Identify which cell holds the provided text, then report its (x, y) central coordinate. 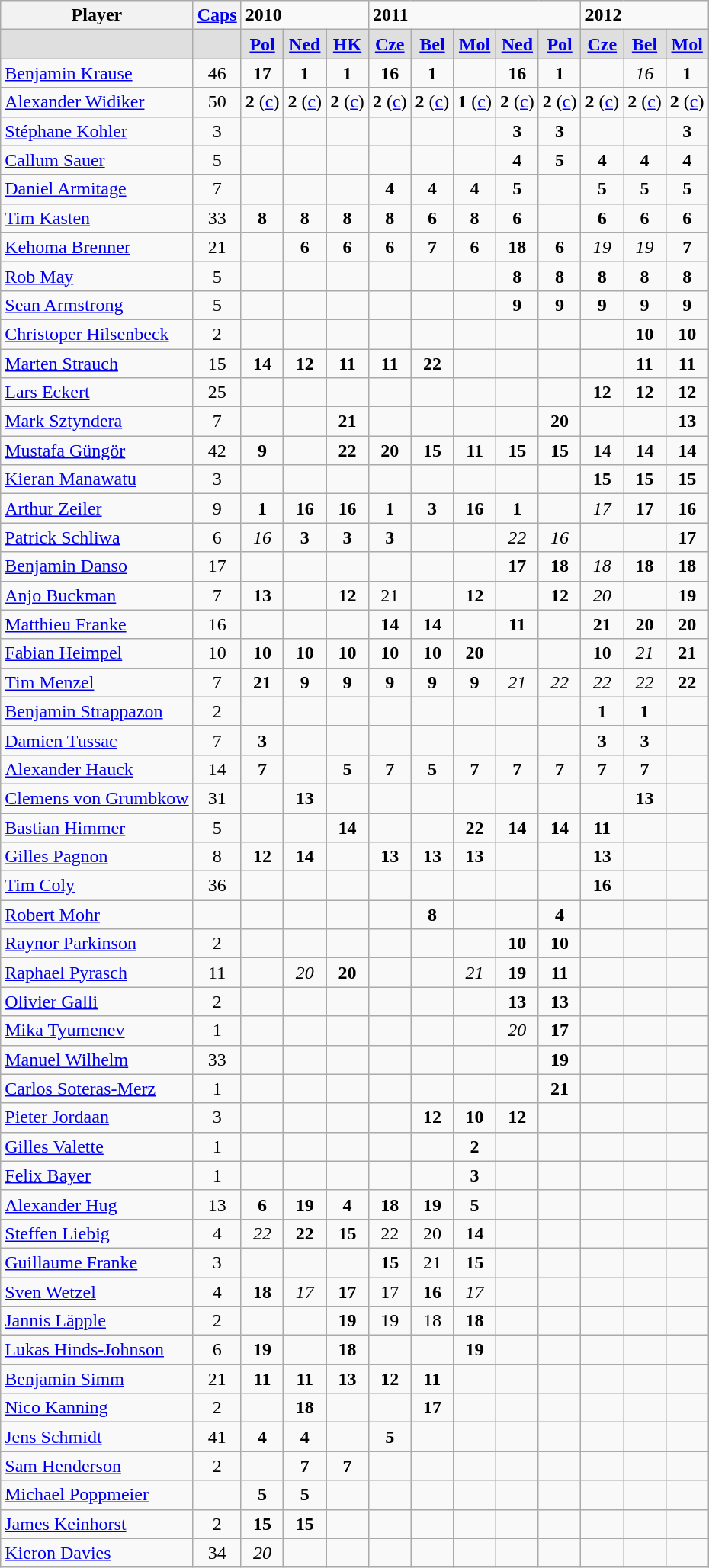
2010 (305, 15)
36 (217, 886)
Anjo Buckman (97, 595)
Patrick Schliwa (97, 537)
Jannis Läpple (97, 1321)
Mark Sztyndera (97, 422)
Stéphane Kohler (97, 131)
Matthieu Franke (97, 624)
34 (217, 1553)
Carlos Soteras-Merz (97, 1089)
Sam Henderson (97, 1466)
Raynor Parkinson (97, 944)
Robert Mohr (97, 915)
Benjamin Krause (97, 73)
Raphael Pyrasch (97, 973)
Daniel Armitage (97, 189)
41 (217, 1437)
1 (c) (475, 102)
Player (97, 15)
Kehoma Brenner (97, 247)
2011 (474, 15)
HK (348, 44)
James Keinhorst (97, 1524)
Gilles Valette (97, 1146)
Caps (217, 15)
Arthur Zeiler (97, 508)
Gilles Pagnon (97, 857)
Lukas Hinds-Johnson (97, 1350)
Michael Poppmeier (97, 1495)
Nico Kanning (97, 1408)
Sean Armstrong (97, 305)
Tim Menzel (97, 682)
Benjamin Danso (97, 566)
Damien Tussac (97, 740)
Alexander Hug (97, 1204)
Mustafa Güngör (97, 451)
Mika Tyumenev (97, 1031)
Benjamin Strappazon (97, 711)
Bastian Himmer (97, 827)
2012 (645, 15)
42 (217, 451)
Manuel Wilhelm (97, 1060)
Benjamin Simm (97, 1379)
Jens Schmidt (97, 1437)
Alexander Widiker (97, 102)
Olivier Galli (97, 1002)
Kieron Davies (97, 1553)
Christoper Hilsenbeck (97, 334)
Fabian Heimpel (97, 653)
Marten Strauch (97, 364)
Rob May (97, 276)
50 (217, 102)
Kieran Manawatu (97, 479)
Pieter Jordaan (97, 1117)
Alexander Hauck (97, 769)
Steffen Liebig (97, 1233)
Tim Coly (97, 886)
Felix Bayer (97, 1175)
31 (217, 798)
Callum Sauer (97, 160)
25 (217, 393)
Lars Eckert (97, 393)
Sven Wetzel (97, 1292)
Tim Kasten (97, 218)
46 (217, 73)
Guillaume Franke (97, 1262)
Clemens von Grumbkow (97, 798)
